For the text-containing cell, return its midpoint in [X, Y] coordinate format. 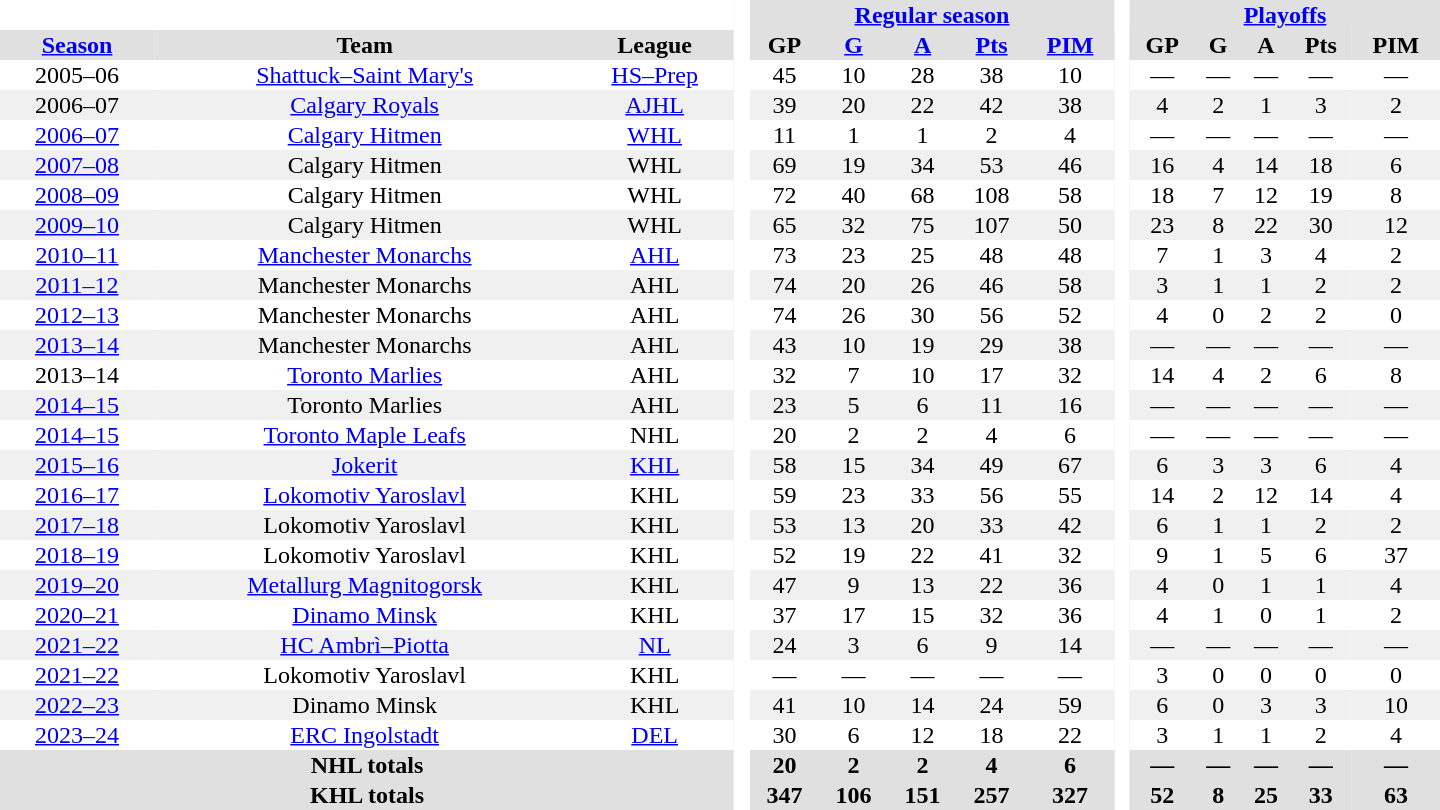
55 [1070, 495]
106 [854, 795]
HC Ambrì–Piotta [364, 645]
2005–06 [77, 75]
Calgary Royals [364, 105]
ERC Ingolstadt [364, 735]
68 [922, 195]
2010–11 [77, 255]
Toronto Maple Leafs [364, 435]
29 [992, 345]
73 [784, 255]
69 [784, 165]
65 [784, 225]
2008–09 [77, 195]
47 [784, 585]
League [654, 45]
NL [654, 645]
2018–19 [77, 555]
NHL totals [367, 765]
2016–17 [77, 495]
Team [364, 45]
67 [1070, 465]
Metallurg Magnitogorsk [364, 585]
347 [784, 795]
63 [1396, 795]
43 [784, 345]
2007–08 [77, 165]
HS–Prep [654, 75]
50 [1070, 225]
2023–24 [77, 735]
2009–10 [77, 225]
28 [922, 75]
2022–23 [77, 705]
257 [992, 795]
327 [1070, 795]
Regular season [932, 15]
NHL [654, 435]
40 [854, 195]
49 [992, 465]
Shattuck–Saint Mary's [364, 75]
151 [922, 795]
108 [992, 195]
AJHL [654, 105]
72 [784, 195]
DEL [654, 735]
Playoffs [1285, 15]
Jokerit [364, 465]
2015–16 [77, 465]
2019–20 [77, 585]
KHL totals [367, 795]
2020–21 [77, 615]
2011–12 [77, 285]
Season [77, 45]
2012–13 [77, 315]
2017–18 [77, 525]
45 [784, 75]
107 [992, 225]
75 [922, 225]
39 [784, 105]
